Extract the (x, y) coordinate from the center of the cell holding the provided text.  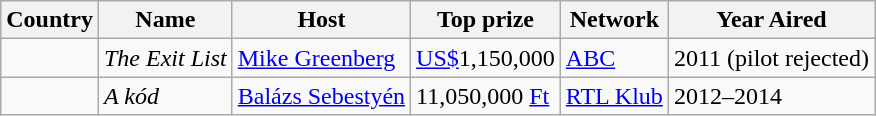
Mike Greenberg (321, 58)
Country (50, 20)
Balázs Sebestyén (321, 96)
Top prize (486, 20)
Name (165, 20)
The Exit List (165, 58)
Host (321, 20)
A kód (165, 96)
US$1,150,000 (486, 58)
Network (614, 20)
RTL Klub (614, 96)
2011 (pilot rejected) (771, 58)
Year Aired (771, 20)
2012–2014 (771, 96)
ABC (614, 58)
11,050,000 Ft (486, 96)
